Determine the (X, Y) coordinate at the center of the cell enclosing the given text.  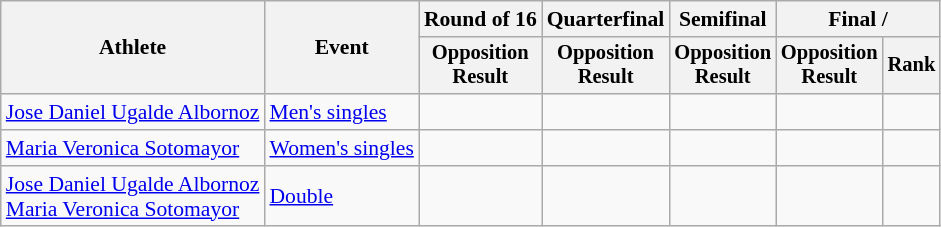
Quarterfinal (606, 19)
Rank (912, 66)
Round of 16 (480, 19)
Final / (858, 19)
Jose Daniel Ugalde Albornoz (133, 112)
Men's singles (341, 112)
Semifinal (722, 19)
Athlete (133, 48)
Event (341, 48)
Double (341, 196)
Maria Veronica Sotomayor (133, 148)
Jose Daniel Ugalde AlbornozMaria Veronica Sotomayor (133, 196)
Women's singles (341, 148)
